Scan for the cell matching the given text and deliver its [X, Y] coordinate at center. 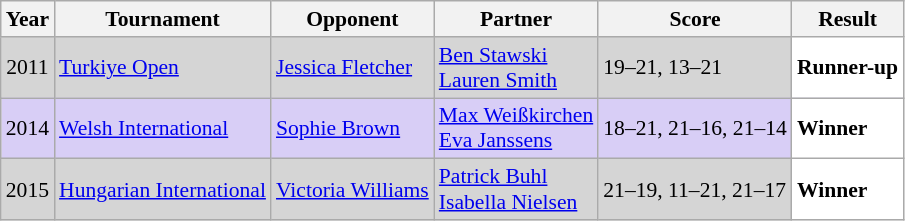
Tournament [162, 19]
Patrick Buhl Isabella Nielsen [516, 190]
Max Weißkirchen Eva Janssens [516, 128]
21–19, 11–21, 21–17 [695, 190]
Score [695, 19]
18–21, 21–16, 21–14 [695, 128]
Ben Stawski Lauren Smith [516, 68]
Victoria Williams [352, 190]
2015 [28, 190]
Welsh International [162, 128]
Jessica Fletcher [352, 68]
Year [28, 19]
Opponent [352, 19]
2014 [28, 128]
Hungarian International [162, 190]
19–21, 13–21 [695, 68]
2011 [28, 68]
Sophie Brown [352, 128]
Partner [516, 19]
Turkiye Open [162, 68]
Result [848, 19]
Runner-up [848, 68]
